Return the (x, y) coordinate for the center point of the cell that contains the specified text.  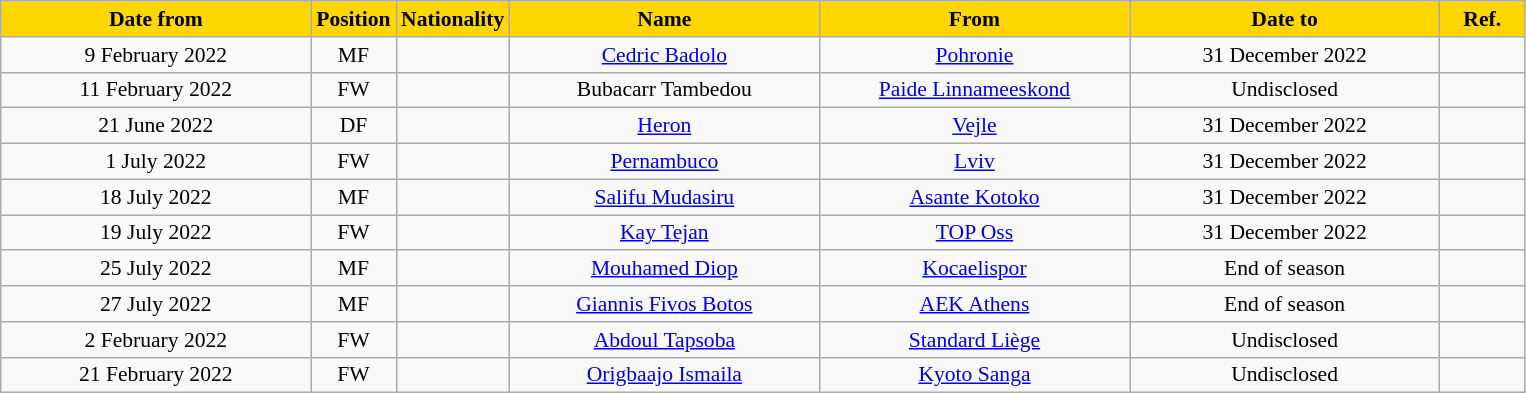
25 July 2022 (156, 269)
Date to (1285, 19)
Cedric Badolo (664, 55)
Paide Linnameeskond (974, 90)
21 February 2022 (156, 375)
Name (664, 19)
Asante Kotoko (974, 197)
Ref. (1482, 19)
21 June 2022 (156, 126)
Vejle (974, 126)
Nationality (452, 19)
Pohronie (974, 55)
Standard Liège (974, 340)
11 February 2022 (156, 90)
1 July 2022 (156, 162)
Heron (664, 126)
18 July 2022 (156, 197)
TOP Oss (974, 233)
27 July 2022 (156, 304)
19 July 2022 (156, 233)
Lviv (974, 162)
Origbaajo Ismaila (664, 375)
Date from (156, 19)
2 February 2022 (156, 340)
DF (354, 126)
Kyoto Sanga (974, 375)
9 February 2022 (156, 55)
Abdoul Tapsoba (664, 340)
Giannis Fivos Botos (664, 304)
Salifu Mudasiru (664, 197)
AEK Athens (974, 304)
Position (354, 19)
Kay Tejan (664, 233)
Kocaelispor (974, 269)
Pernambuco (664, 162)
Bubacarr Tambedou (664, 90)
From (974, 19)
Mouhamed Diop (664, 269)
